Provide the (x, y) coordinate of the cell's center where the given text is located.  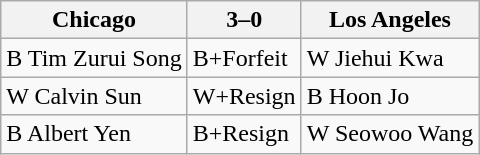
W Jiehui Kwa (390, 58)
B Tim Zurui Song (94, 58)
W Seowoo Wang (390, 134)
3–0 (244, 20)
Los Angeles (390, 20)
B+Forfeit (244, 58)
B+Resign (244, 134)
B Albert Yen (94, 134)
W+Resign (244, 96)
B Hoon Jo (390, 96)
Chicago (94, 20)
W Calvin Sun (94, 96)
